For the text-containing cell, return its midpoint in [x, y] coordinate format. 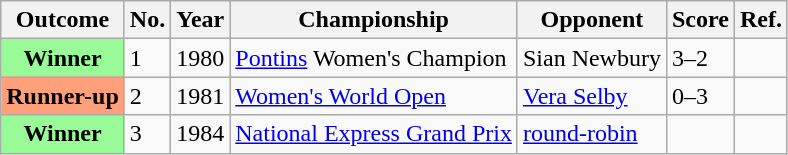
Score [700, 20]
Championship [374, 20]
2 [147, 96]
Women's World Open [374, 96]
1981 [200, 96]
Ref. [760, 20]
Opponent [592, 20]
1 [147, 58]
1984 [200, 134]
3 [147, 134]
Outcome [63, 20]
National Express Grand Prix [374, 134]
3–2 [700, 58]
round-robin [592, 134]
Year [200, 20]
Runner-up [63, 96]
No. [147, 20]
Sian Newbury [592, 58]
Vera Selby [592, 96]
Pontins Women's Champion [374, 58]
1980 [200, 58]
0–3 [700, 96]
